Detect which cell encompasses the target text, then output its (x, y) center coordinate. 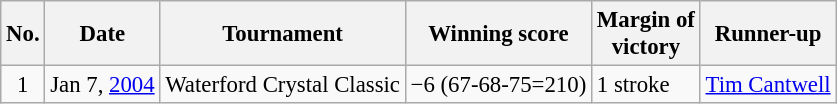
No. (23, 34)
Tournament (282, 34)
1 stroke (646, 85)
Tim Cantwell (768, 85)
Waterford Crystal Classic (282, 85)
Runner-up (768, 34)
Date (102, 34)
Margin ofvictory (646, 34)
Winning score (498, 34)
Jan 7, 2004 (102, 85)
1 (23, 85)
−6 (67-68-75=210) (498, 85)
